Scan for the cell matching the given text and deliver its (x, y) coordinate at center. 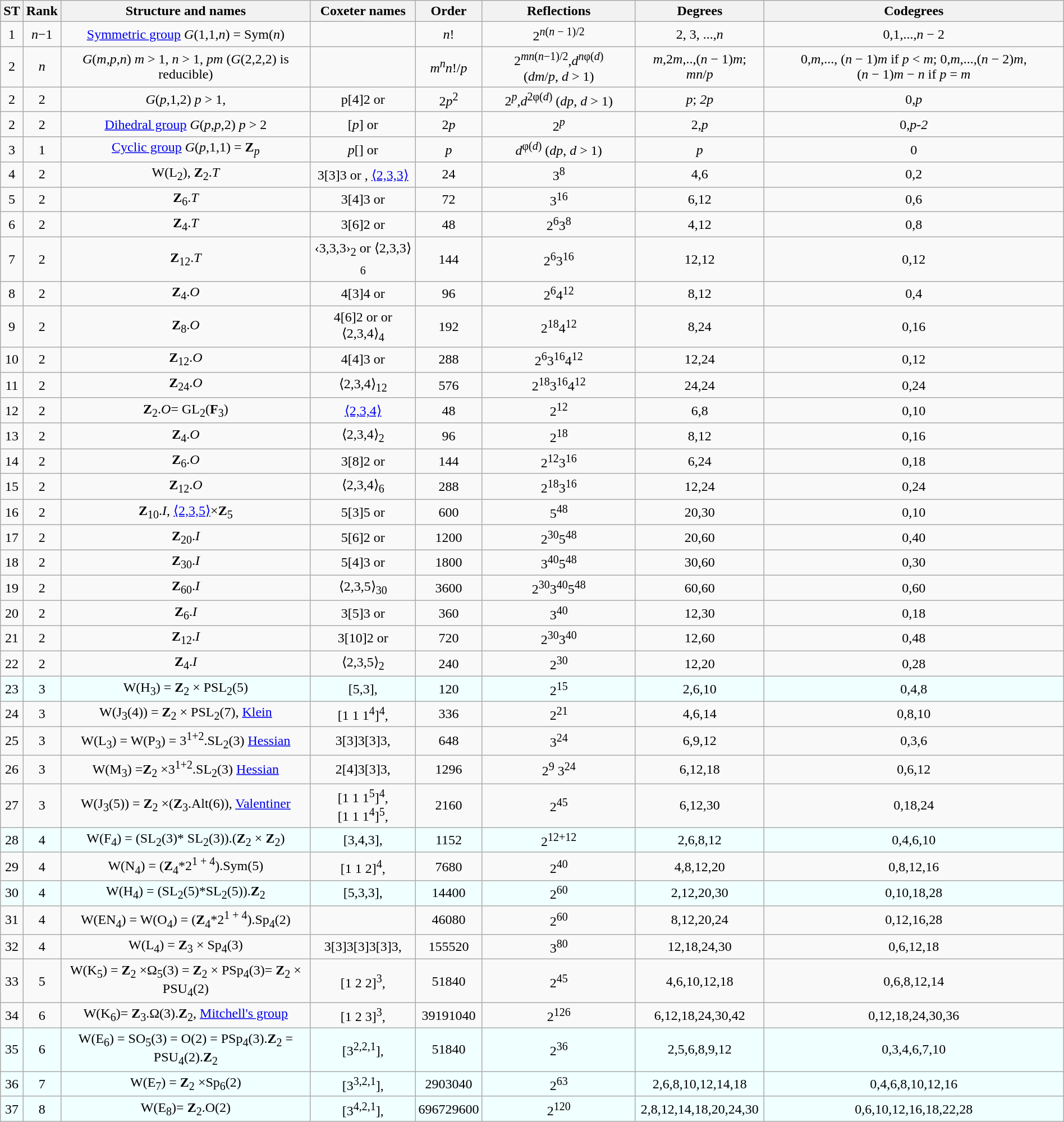
3[3]3 or , ⟨2,3,3⟩ (363, 175)
0,48 (914, 638)
[3,4,3], (363, 840)
6,12,30 (699, 805)
648 (449, 741)
W(E7) = Z2 ×Sp6(2) (185, 1084)
2126 (559, 1015)
Codegrees (914, 11)
696729600 (449, 1109)
⟨2,3,4⟩ (363, 411)
ST (12, 11)
0,40 (914, 537)
0,8 (914, 224)
⟨2,3,4⟩2 (363, 436)
W(L4) = Z3 × Sp4(3) (185, 947)
720 (449, 638)
n! (449, 35)
25 (12, 741)
5[6]2 or (363, 537)
4,6 (699, 175)
34 (12, 1015)
218 (559, 436)
2,12,20,30 (699, 893)
W(EN4) = W(O4) = (Z4*21 + 4).Sp4(2) (185, 920)
215 (559, 689)
12,12 (699, 259)
15 (12, 486)
0,10,18,28 (914, 893)
10 (12, 360)
212 (559, 411)
4,12 (699, 224)
0,m,..., (n − 1)m if p < m; 0,m,...,(n − 2)m, (n − 1)m − n if p = m (914, 67)
2,8,12,14,18,20,24,30 (699, 1109)
35 (12, 1050)
Z12.T (185, 259)
36 (12, 1084)
Rank (42, 11)
14400 (449, 893)
120 (449, 689)
30,60 (699, 562)
W(H4) = (SL2(5)*SL2(5)).Z2 (185, 893)
46080 (449, 920)
0,6 (914, 200)
Degrees (699, 11)
[5,3,3], (363, 893)
⟨2,3,4⟩6 (363, 486)
26316 (559, 259)
14 (12, 461)
12,20 (699, 664)
6,24 (699, 461)
2,6,8,12 (699, 840)
[5,3], (363, 689)
W(N4) = (Z4*21 + 4).Sym(5) (185, 866)
72 (449, 200)
Z30.I (185, 562)
26412 (559, 294)
5[4]3 or (363, 562)
0,60 (914, 588)
Z6.O (185, 461)
4[3]4 or (363, 294)
⟨2,3,5⟩2 (363, 664)
W(L3) = W(P3) = 31+2.SL2(3) Hessian (185, 741)
2,5,6,8,9,12 (699, 1050)
m,2m,..,(n − 1)m; mn/p (699, 67)
37 (12, 1109)
0,8,10 (914, 714)
Order (449, 11)
[1 2 3]3, (363, 1015)
Z20.I (185, 537)
Z8.O (185, 327)
6,12,18,24,30,42 (699, 1015)
[1 1 15]4, [1 1 14]5, (363, 805)
[1 1 14]4, (363, 714)
2,6,10 (699, 689)
340548 (559, 562)
0,4,6,10 (914, 840)
9 (12, 327)
2,p (699, 125)
3[8]2 or (363, 461)
0,28 (914, 664)
⟨2,3,4⟩12 (363, 385)
n (42, 67)
26316412 (559, 360)
2p,d2φ(d) (dp, d > 1) (559, 100)
1296 (449, 770)
7680 (449, 866)
p[4]2 or (363, 100)
360 (449, 614)
0,4,8 (914, 689)
Z24.O (185, 385)
W(F4) = (SL2(3)* SL2(3)).(Z2 × Z2) (185, 840)
Dihedral group G(p,p,2) p > 2 (185, 125)
16 (12, 512)
380 (559, 947)
155520 (449, 947)
2,6,8,10,12,14,18 (699, 1084)
218412 (559, 327)
60,60 (699, 588)
230340 (559, 638)
20,60 (699, 537)
1152 (449, 840)
2[4]3[3]3, (363, 770)
G(p,1,2) p > 1, (185, 100)
3[3]3[3]3[3]3, (363, 947)
0,6,8,12,14 (914, 981)
3600 (449, 588)
0,12,16,28 (914, 920)
2120 (559, 1109)
0,1,...,n − 2 (914, 35)
336 (449, 714)
0,6,10,12,16,18,22,28 (914, 1109)
27 (12, 805)
32 (12, 947)
4[4]3 or (363, 360)
12,60 (699, 638)
Z2.O= GL2(F3) (185, 411)
8,12,20,24 (699, 920)
Structure and names (185, 11)
5[3]5 or (363, 512)
0,p (914, 100)
W(E6) = SO5(3) = O(2) = PSp4(3).Z2 = PSU4(2).Z2 (185, 1050)
0,12,18,24,30,36 (914, 1015)
0,p-2 (914, 125)
6,12 (699, 200)
600 (449, 512)
6,9,12 (699, 741)
8,24 (699, 327)
⟨2,3,5⟩30 (363, 588)
W(H3) = Z2 × PSL2(5) (185, 689)
17 (12, 537)
12,30 (699, 614)
p; 2p (699, 100)
11 (12, 385)
mnn!/p (449, 67)
4,8,12,20 (699, 866)
13 (12, 436)
20,30 (699, 512)
218316 (559, 486)
39191040 (449, 1015)
2903040 (449, 1084)
33 (12, 981)
3[5]3 or (363, 614)
Cyclic group G(p,1,1) = Zp (185, 149)
‹3,3,3›2 or ⟨2,3,3⟩6 (363, 259)
263 (559, 1084)
W(J3(5)) = Z2 ×(Z3.Alt(6)), Valentiner (185, 805)
W(L2), Z2.T (185, 175)
Z12.I (185, 638)
2638 (559, 224)
Z10.I, ⟨2,3,5⟩×Z5 (185, 512)
230 (559, 664)
12,18,24,30 (699, 947)
3[3]3[3]3, (363, 741)
3[6]2 or (363, 224)
G(m,p,n) m > 1, n > 1, pm (G(2,2,2) is reducible) (185, 67)
2n(n − 1)/2 (559, 35)
W(J3(4)) = Z2 × PSL2(7), Klein (185, 714)
Reflections (559, 11)
316 (559, 200)
W(M3) =Z2 ×31+2.SL2(3) Hessian (185, 770)
2160 (449, 805)
Z6.T (185, 200)
28 (12, 840)
4[6]2 or or ⟨2,3,4⟩4 (363, 327)
Z4.I (185, 664)
4,6,10,12,18 (699, 981)
0,8,12,16 (914, 866)
12 (12, 411)
212+12 (559, 840)
18 (12, 562)
Z4.T (185, 224)
230340548 (559, 588)
2mn(n−1)/2,dnφ(d) (dm/p, d > 1) (559, 67)
19 (12, 588)
W(K5) = Z2 ×Ω5(3) = Z2 × PSp4(3)= Z2 × PSU4(2) (185, 981)
20 (12, 614)
31 (12, 920)
4,6,14 (699, 714)
0,6,12,18 (914, 947)
548 (559, 512)
[p] or (363, 125)
324 (559, 741)
0,3,6 (914, 741)
192 (449, 327)
212316 (559, 461)
23 (12, 689)
38 (559, 175)
30 (12, 893)
24,24 (699, 385)
0,30 (914, 562)
2p2 (449, 100)
340 (559, 614)
3[4]3 or (363, 200)
0,4,6,8,10,12,16 (914, 1084)
[32,2,1], (363, 1050)
6,8 (699, 411)
236 (559, 1050)
[1 1 2]4, (363, 866)
218316412 (559, 385)
230548 (559, 537)
n−1 (42, 35)
0,2 (914, 175)
29 (12, 866)
22 (12, 664)
2, 3, ...,n (699, 35)
576 (449, 385)
0,6,12 (914, 770)
[33,2,1], (363, 1084)
221 (559, 714)
0,3,4,6,7,10 (914, 1050)
0 (914, 149)
6,12,18 (699, 770)
[1 2 2]3, (363, 981)
[34,2,1], (363, 1109)
1200 (449, 537)
p[] or (363, 149)
Symmetric group G(1,1,n) = Sym(n) (185, 35)
Z60.I (185, 588)
0,4 (914, 294)
W(E8)= Z2.O(2) (185, 1109)
29 324 (559, 770)
26 (12, 770)
1800 (449, 562)
0,18,24 (914, 805)
W(K6)= Z3.Ω(3).Z2, Mitchell's group (185, 1015)
Z6.I (185, 614)
21 (12, 638)
dφ(d) (dp, d > 1) (559, 149)
3[10]2 or (363, 638)
Coxeter names (363, 11)
